Determine the (X, Y) coordinate at the center of the cell enclosing the given text.  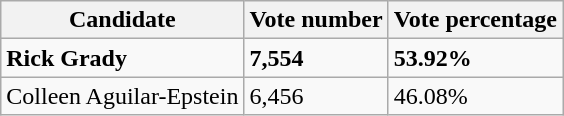
Vote number (316, 20)
Vote percentage (475, 20)
Rick Grady (122, 58)
Colleen Aguilar-Epstein (122, 96)
46.08% (475, 96)
53.92% (475, 58)
7,554 (316, 58)
Candidate (122, 20)
6,456 (316, 96)
